From the cell containing the given text, extract its center point as [X, Y] coordinate. 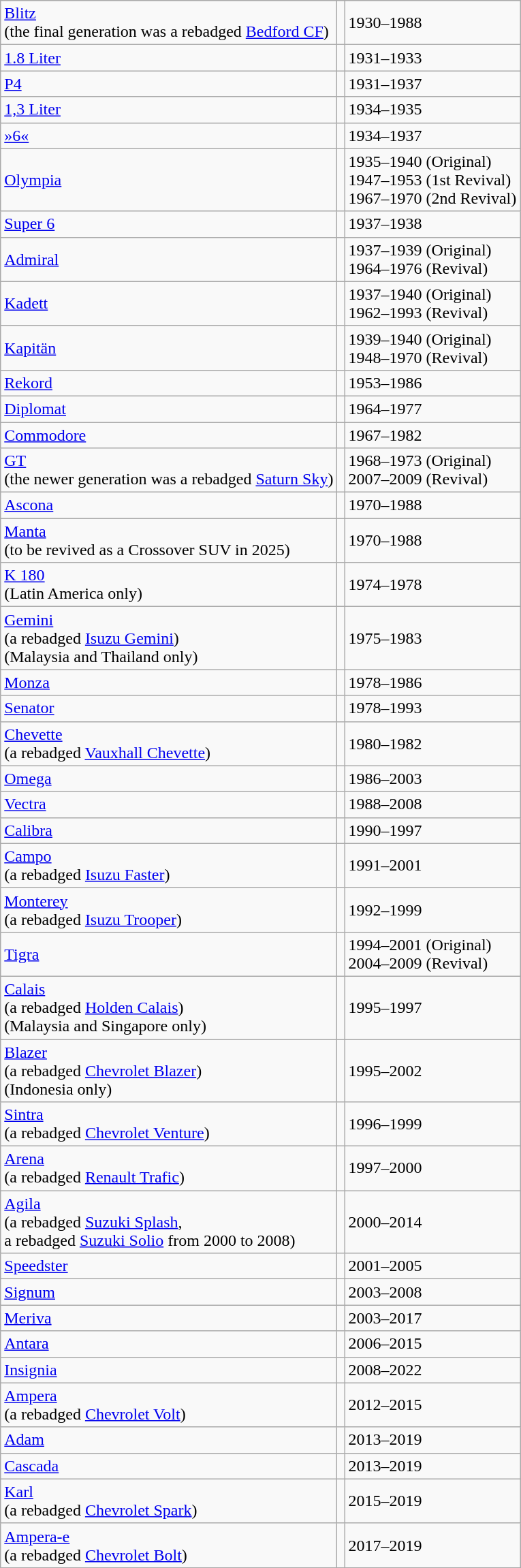
1937–1938 [432, 224]
Senator [169, 708]
Agila(a rebadged Suzuki Splash, a rebadged Suzuki Solio from 2000 to 2008) [169, 1222]
2000–2014 [432, 1222]
1975–1983 [432, 638]
Vectra [169, 804]
1931–1937 [432, 84]
Ampera(a rebadged Chevrolet Volt) [169, 1405]
Monza [169, 683]
Calibra [169, 830]
Ampera-e(a rebadged Chevrolet Bolt) [169, 1545]
1967–1982 [432, 435]
1980–1982 [432, 744]
Commodore [169, 435]
2012–2015 [432, 1405]
Super 6 [169, 224]
1931–1933 [432, 58]
1990–1997 [432, 830]
Campo(a rebadged Isuzu Faster) [169, 865]
Chevette(a rebadged Vauxhall Chevette) [169, 744]
Blazer(a rebadged Chevrolet Blazer)(Indonesia only) [169, 1071]
2015–2019 [432, 1501]
Kadett [169, 304]
2003–2008 [432, 1292]
»6« [169, 136]
Arena(a rebadged Renault Trafic) [169, 1169]
Gemini(a rebadged Isuzu Gemini)(Malaysia and Thailand only) [169, 638]
Kapitän [169, 347]
Signum [169, 1292]
Omega [169, 779]
Antara [169, 1344]
Ascona [169, 505]
2001–2005 [432, 1266]
2003–2017 [432, 1318]
1930–1988 [432, 23]
P4 [169, 84]
Karl(a rebadged Chevrolet Spark) [169, 1501]
1996–1999 [432, 1124]
1988–2008 [432, 804]
Insignia [169, 1370]
1934–1937 [432, 136]
1986–2003 [432, 779]
1935–1940 (Original)1947–1953 (1st Revival)1967–1970 (2nd Revival) [432, 180]
2008–2022 [432, 1370]
Calais(a rebadged Holden Calais)(Malaysia and Singapore only) [169, 1007]
Admiral [169, 259]
1978–1986 [432, 683]
Tigra [169, 954]
1939–1940 (Original)1948–1970 (Revival) [432, 347]
Meriva [169, 1318]
Sintra(a rebadged Chevrolet Venture) [169, 1124]
2006–2015 [432, 1344]
1991–2001 [432, 865]
1937–1940 (Original)1962–1993 (Revival) [432, 304]
Olympia [169, 180]
1978–1993 [432, 708]
1937–1939 (Original)1964–1976 (Revival) [432, 259]
1994–2001 (Original)2004–2009 (Revival) [432, 954]
1997–2000 [432, 1169]
Diplomat [169, 409]
1995–1997 [432, 1007]
1992–1999 [432, 910]
Cascada [169, 1466]
GT(the newer generation was a rebadged Saturn Sky) [169, 470]
1968–1973 (Original)2007–2009 (Revival) [432, 470]
Monterey(a rebadged Isuzu Trooper) [169, 910]
Adam [169, 1440]
Blitz(the final generation was a rebadged Bedford CF) [169, 23]
Manta(to be revived as a Crossover SUV in 2025) [169, 541]
1974–1978 [432, 584]
1,3 Liter [169, 110]
K 180(Latin America only) [169, 584]
1.8 Liter [169, 58]
2017–2019 [432, 1545]
1995–2002 [432, 1071]
1934–1935 [432, 110]
1964–1977 [432, 409]
1953–1986 [432, 383]
Speedster [169, 1266]
Rekord [169, 383]
